Pinpoint the cell where the given text exists, returning its (x, y) midpoint coordinate. 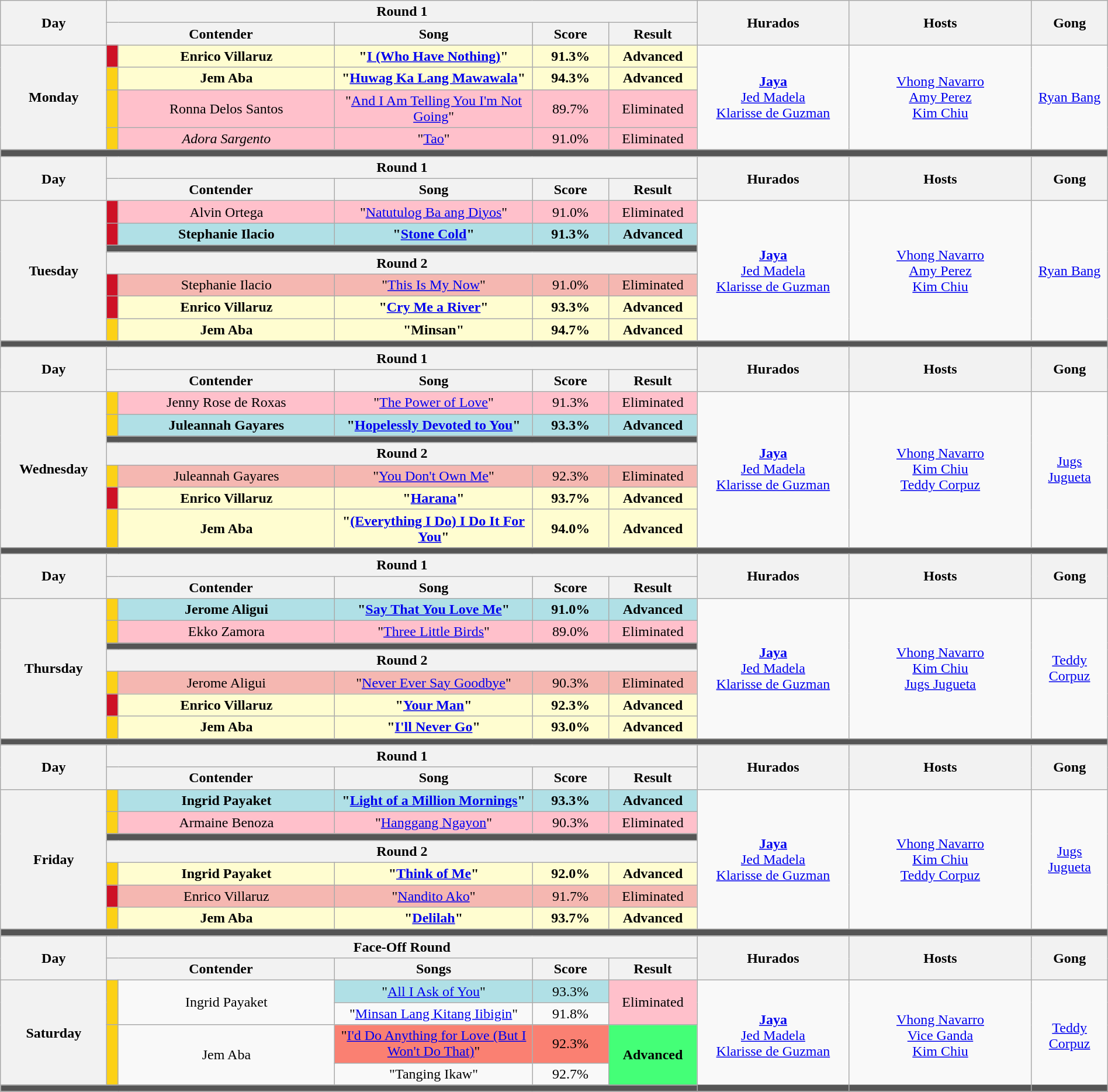
"Stone Cold" (434, 234)
"Three Little Birds" (434, 632)
94.7% (570, 330)
Wednesday (54, 469)
Vhong NavarroKim ChiuJugs Jugueta (940, 669)
92.7% (570, 1074)
"Your Man" (434, 705)
89.0% (570, 632)
Ekko Zamora (227, 632)
"This Is My Now" (434, 285)
"Huwag Ka Lang Mawawala" (434, 78)
"I'd Do Anything for Love (But I Won't Do That)" (434, 1044)
"All I Ask of You" (434, 991)
"Natutulog Ba ang Diyos" (434, 212)
"I (Who Have Nothing)" (434, 56)
"You Don't Own Me" (434, 476)
"Say That You Love Me" (434, 610)
"The Power of Love" (434, 403)
Face-Off Round (402, 947)
Armaine Benoza (227, 823)
"Light of a Million Mornings" (434, 800)
"Tanging Ikaw" (434, 1074)
"Never Ever Say Goodbye" (434, 683)
93.0% (570, 727)
"Tao" (434, 139)
Ronna Delos Santos (227, 109)
"I'll Never Go" (434, 727)
"Cry Me a River" (434, 307)
89.7% (570, 109)
Vhong NavarroVice GandaKim Chiu (940, 1036)
"Minsan" (434, 330)
94.3% (570, 78)
"Nandito Ako" (434, 896)
"Hanggang Ngayon" (434, 823)
Alvin Ortega (227, 212)
Thursday (54, 669)
"Delilah" (434, 918)
"Minsan Lang Kitang Iibigin" (434, 1014)
Jenny Rose de Roxas (227, 403)
"And I Am Telling You I'm Not Going" (434, 109)
Saturday (54, 1032)
Friday (54, 859)
Monday (54, 97)
Adora Sargento (227, 139)
Tuesday (54, 270)
"Hopelessly Devoted to You" (434, 425)
92.0% (570, 873)
91.8% (570, 1014)
"Harana" (434, 498)
91.7% (570, 896)
"(Everything I Do) I Do It For You" (434, 528)
Songs (434, 969)
94.0% (570, 528)
"Think of Me" (434, 873)
